Locate the cell with the specified text and output its [X, Y] center coordinate. 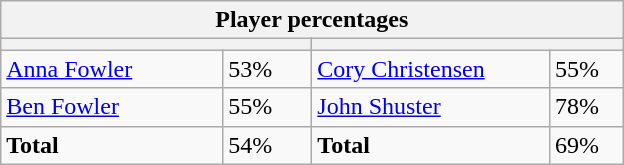
54% [268, 145]
53% [268, 69]
Anna Fowler [112, 69]
John Shuster [431, 107]
Player percentages [312, 20]
69% [586, 145]
Ben Fowler [112, 107]
Cory Christensen [431, 69]
78% [586, 107]
